Provide the (x, y) coordinate of the cell's center where the given text is located.  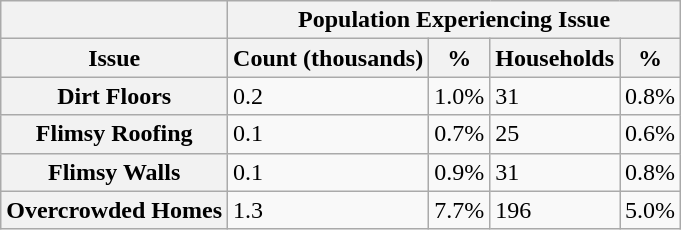
Households (555, 58)
0.6% (650, 134)
25 (555, 134)
Issue (114, 58)
Flimsy Roofing (114, 134)
196 (555, 210)
0.7% (460, 134)
Count (thousands) (328, 58)
0.9% (460, 172)
0.2 (328, 96)
Dirt Floors (114, 96)
1.3 (328, 210)
7.7% (460, 210)
Overcrowded Homes (114, 210)
5.0% (650, 210)
Flimsy Walls (114, 172)
1.0% (460, 96)
Population Experiencing Issue (454, 20)
